Return the [X, Y] coordinate for the center point of the cell that contains the specified text.  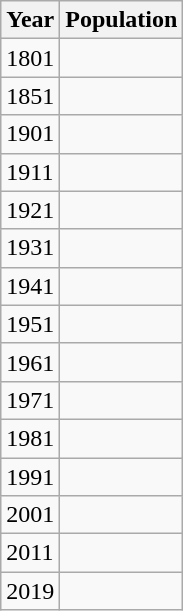
Population [122, 20]
1931 [30, 248]
1941 [30, 286]
1991 [30, 477]
1981 [30, 438]
2011 [30, 553]
1951 [30, 324]
2019 [30, 591]
1901 [30, 134]
1921 [30, 210]
1911 [30, 172]
Year [30, 20]
1801 [30, 58]
1961 [30, 362]
2001 [30, 515]
1851 [30, 96]
1971 [30, 400]
